Scan for the cell matching the given text and deliver its (X, Y) coordinate at center. 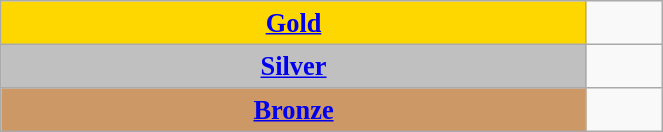
Silver (294, 66)
Gold (294, 22)
Bronze (294, 109)
